Scan for the cell matching the given text and deliver its (X, Y) coordinate at center. 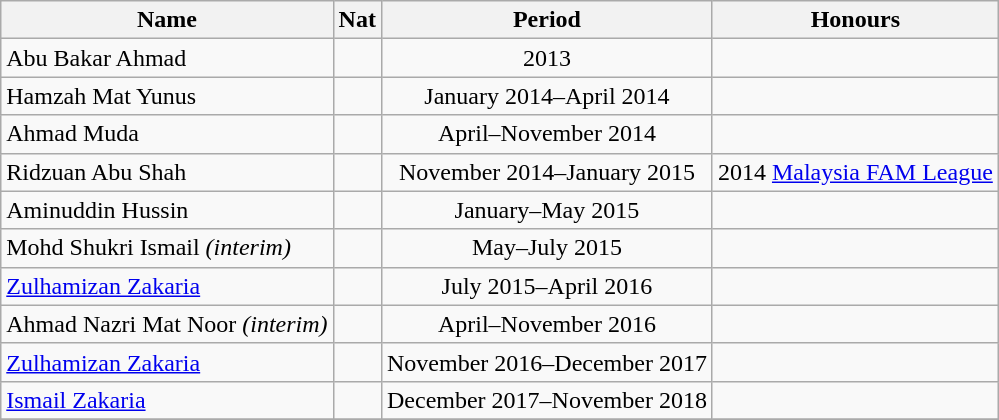
December 2017–November 2018 (546, 400)
Mohd Shukri Ismail (interim) (167, 248)
2013 (546, 58)
Name (167, 20)
Ridzuan Abu Shah (167, 172)
January–May 2015 (546, 210)
April–November 2014 (546, 134)
Ismail Zakaria (167, 400)
Abu Bakar Ahmad (167, 58)
January 2014–April 2014 (546, 96)
November 2016–December 2017 (546, 362)
Hamzah Mat Yunus (167, 96)
May–July 2015 (546, 248)
2014 Malaysia FAM League (855, 172)
Ahmad Nazri Mat Noor (interim) (167, 324)
Ahmad Muda (167, 134)
Honours (855, 20)
Period (546, 20)
Aminuddin Hussin (167, 210)
Nat (357, 20)
April–November 2016 (546, 324)
July 2015–April 2016 (546, 286)
November 2014–January 2015 (546, 172)
